For the text-containing cell, return its midpoint in (x, y) coordinate format. 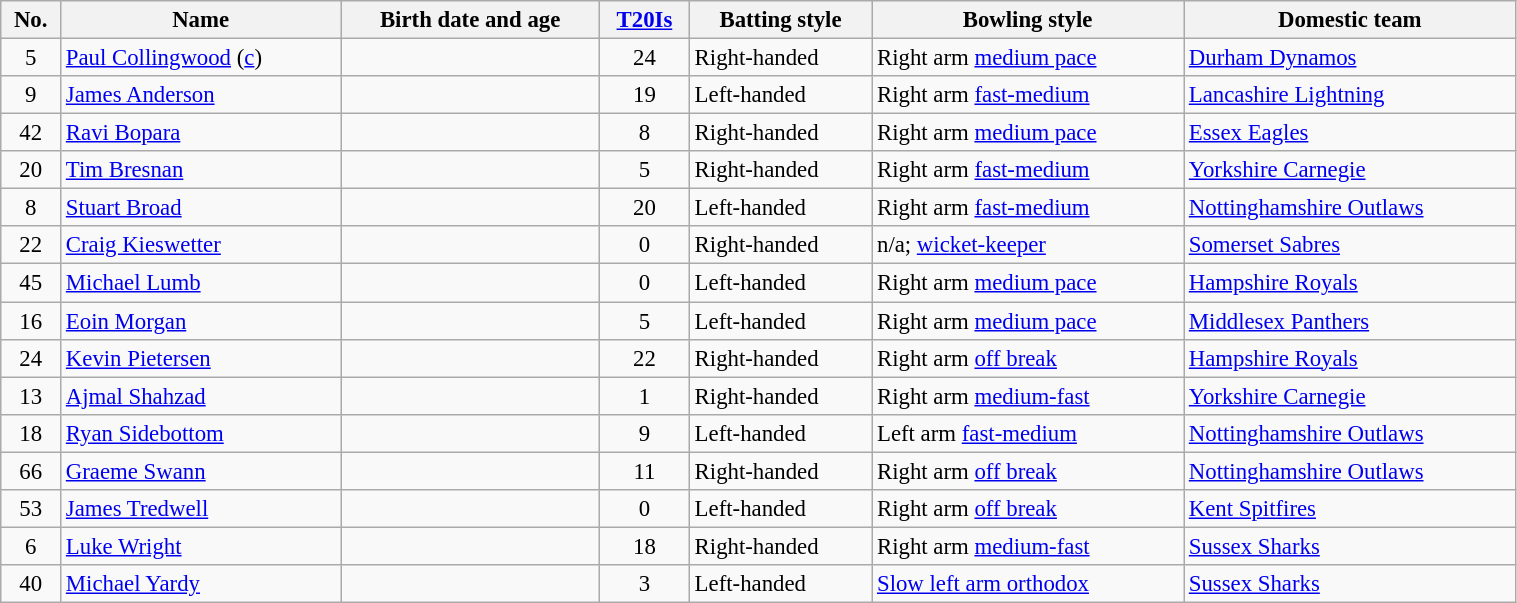
Paul Collingwood (c) (201, 58)
T20Is (644, 20)
3 (644, 584)
42 (31, 133)
James Tredwell (201, 509)
Bowling style (1028, 20)
Michael Yardy (201, 584)
1 (644, 396)
Birth date and age (470, 20)
Ryan Sidebottom (201, 433)
Ravi Bopara (201, 133)
40 (31, 584)
Graeme Swann (201, 471)
Ajmal Shahzad (201, 396)
Kent Spitfires (1350, 509)
Essex Eagles (1350, 133)
66 (31, 471)
Craig Kieswetter (201, 245)
Eoin Morgan (201, 321)
No. (31, 20)
Left arm fast-medium (1028, 433)
Luke Wright (201, 546)
45 (31, 283)
Michael Lumb (201, 283)
13 (31, 396)
16 (31, 321)
Somerset Sabres (1350, 245)
6 (31, 546)
Kevin Pietersen (201, 358)
n/a; wicket-keeper (1028, 245)
Durham Dynamos (1350, 58)
Slow left arm orthodox (1028, 584)
Domestic team (1350, 20)
James Anderson (201, 95)
53 (31, 509)
Middlesex Panthers (1350, 321)
Tim Bresnan (201, 170)
19 (644, 95)
Stuart Broad (201, 208)
11 (644, 471)
Batting style (780, 20)
Lancashire Lightning (1350, 95)
Name (201, 20)
